Return (X, Y) of the center of cell containing provided text 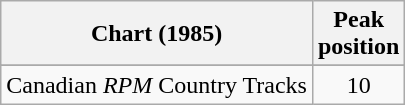
Canadian RPM Country Tracks (157, 85)
Chart (1985) (157, 34)
Peakposition (358, 34)
10 (358, 85)
